Return the [x, y] coordinate for the center point of the cell that contains the specified text.  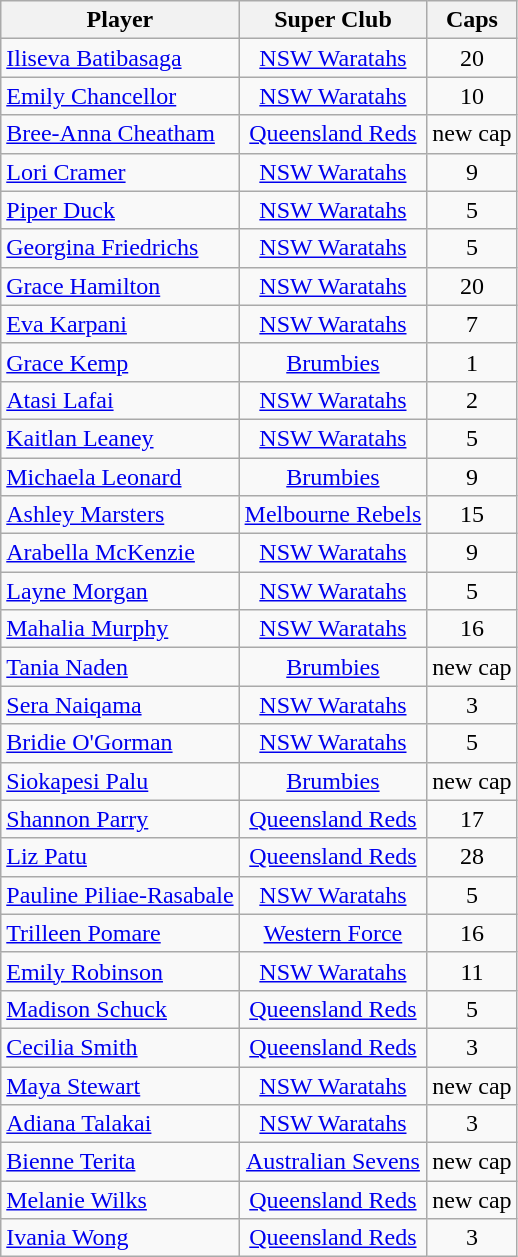
Caps [472, 20]
Eva Karpani [120, 324]
Iliseva Batibasaga [120, 58]
Melbourne Rebels [333, 515]
Kaitlan Leaney [120, 438]
Layne Morgan [120, 591]
Trilleen Pomare [120, 933]
Player [120, 20]
Bree-Anna Cheatham [120, 134]
Pauline Piliae-Rasabale [120, 895]
Emily Robinson [120, 971]
Maya Stewart [120, 1085]
Arabella McKenzie [120, 553]
7 [472, 324]
Tania Naden [120, 667]
11 [472, 971]
Liz Patu [120, 857]
1 [472, 362]
Super Club [333, 20]
Adiana Talakai [120, 1124]
Madison Schuck [120, 1009]
Melanie Wilks [120, 1200]
10 [472, 96]
Georgina Friedrichs [120, 248]
Western Force [333, 933]
28 [472, 857]
Atasi Lafai [120, 400]
Siokapesi Palu [120, 781]
Sera Naiqama [120, 705]
Bridie O'Gorman [120, 743]
15 [472, 515]
Australian Sevens [333, 1162]
Bienne Terita [120, 1162]
Mahalia Murphy [120, 629]
Cecilia Smith [120, 1047]
17 [472, 819]
2 [472, 400]
Piper Duck [120, 210]
Ivania Wong [120, 1238]
Grace Kemp [120, 362]
Lori Cramer [120, 172]
Shannon Parry [120, 819]
Grace Hamilton [120, 286]
Michaela Leonard [120, 477]
Emily Chancellor [120, 96]
Ashley Marsters [120, 515]
